Extract the [x, y] coordinate from the center of the cell holding the provided text.  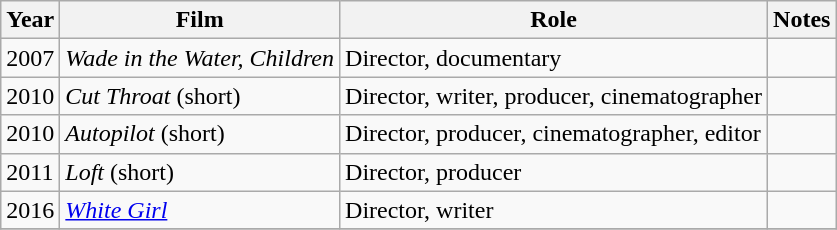
Director, writer, producer, cinematographer [554, 96]
Director, producer [554, 172]
Year [30, 20]
Wade in the Water, Children [200, 58]
2011 [30, 172]
Autopilot (short) [200, 134]
Loft (short) [200, 172]
2016 [30, 210]
Notes [802, 20]
Role [554, 20]
Director, documentary [554, 58]
White Girl [200, 210]
Director, writer [554, 210]
Director, producer, cinematographer, editor [554, 134]
2007 [30, 58]
Cut Throat (short) [200, 96]
Film [200, 20]
